Locate the cell with the specified text and output its (X, Y) center coordinate. 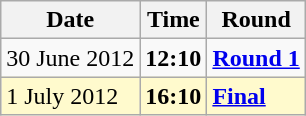
16:10 (174, 96)
12:10 (174, 58)
Time (174, 20)
Round 1 (256, 58)
30 June 2012 (70, 58)
Final (256, 96)
1 July 2012 (70, 96)
Round (256, 20)
Date (70, 20)
